Capture the cell that displays the provided text and extract its [X, Y] central coordinate. 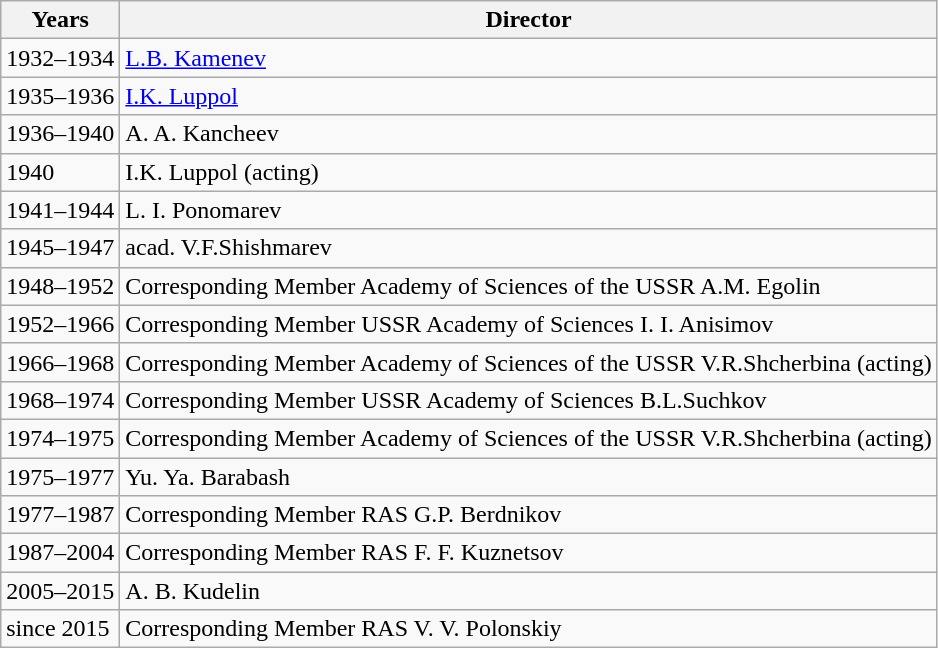
Director [528, 20]
1945–1947 [60, 248]
1948–1952 [60, 286]
1975–1977 [60, 477]
since 2015 [60, 629]
1968–1974 [60, 400]
1952–1966 [60, 324]
1940 [60, 172]
Corresponding Member USSR Academy of Sciences I. I. Anisimov [528, 324]
L.B. Kamenev [528, 58]
Yu. Ya. Barabash [528, 477]
1941–1944 [60, 210]
2005–2015 [60, 591]
1935–1936 [60, 96]
A. A. Kancheev [528, 134]
I.K. Luppol [528, 96]
I.K. Luppol (acting) [528, 172]
1977–1987 [60, 515]
Years [60, 20]
Corresponding Member RAS G.P. Berdnikov [528, 515]
1936–1940 [60, 134]
Corresponding Member USSR Academy of Sciences B.L.Suchkov [528, 400]
1932–1934 [60, 58]
1966–1968 [60, 362]
1974–1975 [60, 438]
1987–2004 [60, 553]
A. B. Kudelin [528, 591]
Corresponding Member Academy of Sciences of the USSR A.M. Egolin [528, 286]
L. I. Ponomarev [528, 210]
Corresponding Member RAS V. V. Polonskiy [528, 629]
acad. V.F.Shishmarev [528, 248]
Corresponding Member RAS F. F. Kuznetsov [528, 553]
